From the cell containing the given text, extract its center point as (X, Y) coordinate. 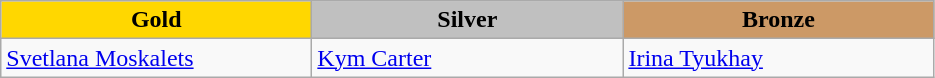
Svetlana Moskalets (156, 58)
Irina Tyukhay (778, 58)
Silver (468, 20)
Bronze (778, 20)
Gold (156, 20)
Kym Carter (468, 58)
